Return [x, y] of the center of cell containing provided text 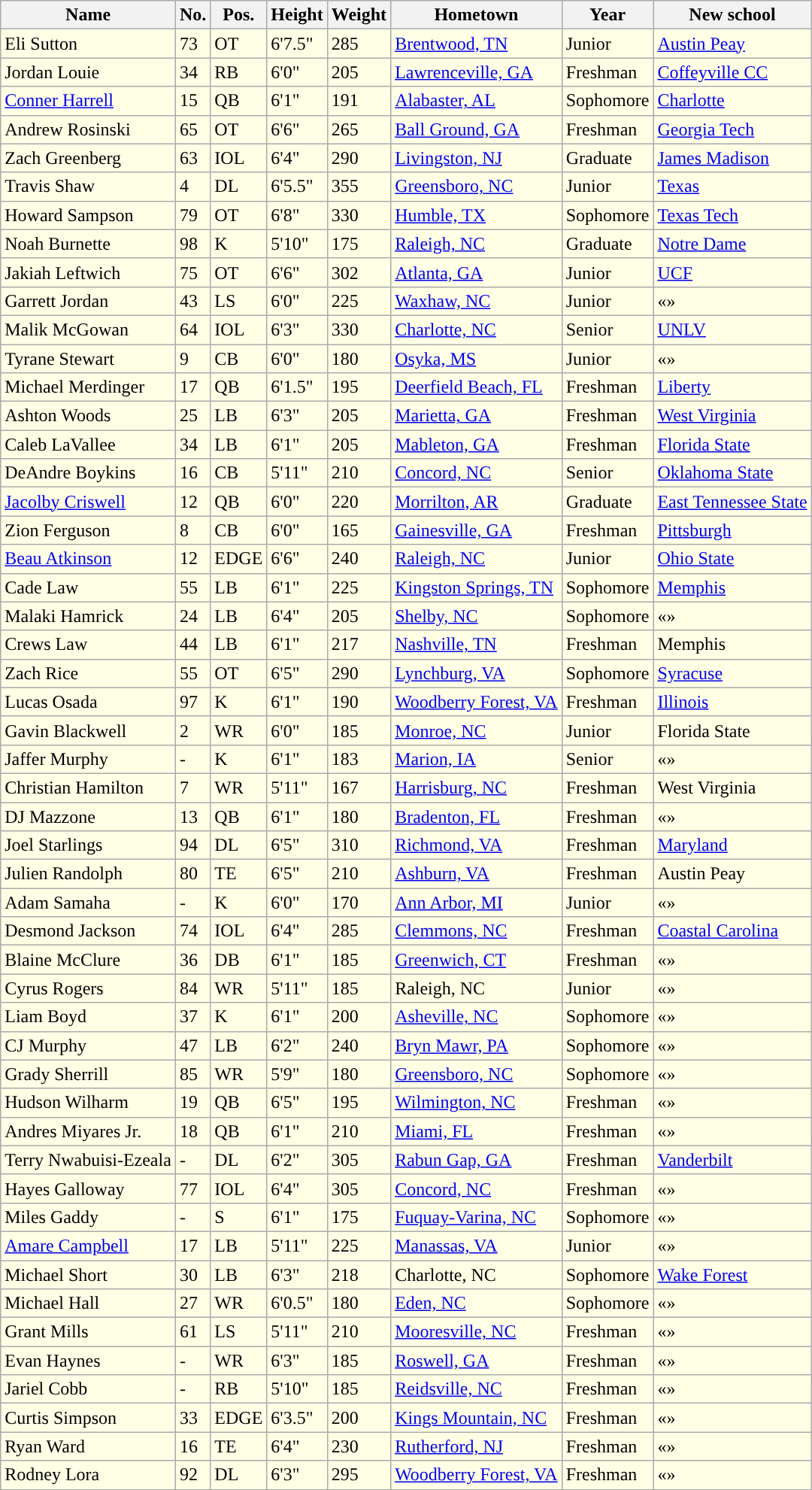
Harrisburg, NC [477, 787]
24 [192, 616]
CJ Murphy [89, 1045]
Texas Tech [732, 215]
Ann Arbor, MI [477, 903]
Richmond, VA [477, 845]
Hayes Galloway [89, 1188]
265 [359, 129]
UCF [732, 272]
Year [607, 15]
Maryland [732, 845]
Nashville, TN [477, 645]
6'1.5" [297, 387]
Lawrenceville, GA [477, 72]
6'7.5" [297, 44]
Ohio State [732, 559]
30 [192, 1275]
7 [192, 787]
Hudson Wilharm [89, 1103]
Julien Randolph [89, 874]
Lucas Osada [89, 702]
Charlotte [732, 101]
Joel Starlings [89, 845]
Michael Hall [89, 1303]
Grady Sherrill [89, 1074]
97 [192, 702]
33 [192, 1418]
Manassas, VA [477, 1246]
Monroe, NC [477, 730]
James Madison [732, 158]
217 [359, 645]
94 [192, 845]
295 [359, 1475]
Zion Ferguson [89, 530]
6'8" [297, 215]
Andres Miyares Jr. [89, 1131]
S [239, 1217]
Coastal Carolina [732, 931]
Humble, TX [477, 215]
Marion, IA [477, 759]
Asheville, NC [477, 1017]
East Tennessee State [732, 502]
98 [192, 244]
Pittsburgh [732, 530]
Marietta, GA [477, 416]
165 [359, 530]
Mableton, GA [477, 445]
Caleb LaVallee [89, 445]
Notre Dame [732, 244]
Rabun Gap, GA [477, 1160]
Travis Shaw [89, 187]
170 [359, 903]
6'3.5" [297, 1418]
New school [732, 15]
Syracuse [732, 673]
Roswell, GA [477, 1361]
Gainesville, GA [477, 530]
Amare Campbell [89, 1246]
Pos. [239, 15]
6'5.5" [297, 187]
79 [192, 215]
Ryan Ward [89, 1446]
Morrilton, AR [477, 502]
Beau Atkinson [89, 559]
37 [192, 1017]
73 [192, 44]
Adam Samaha [89, 903]
Ball Ground, GA [477, 129]
77 [192, 1188]
Weight [359, 15]
Evan Haynes [89, 1361]
Malik McGowan [89, 329]
Coffeyville CC [732, 72]
Grant Mills [89, 1332]
230 [359, 1446]
Wake Forest [732, 1275]
Bryn Mawr, PA [477, 1045]
Wilmington, NC [477, 1103]
Jordan Louie [89, 72]
Clemmons, NC [477, 931]
64 [192, 329]
Miami, FL [477, 1131]
44 [192, 645]
8 [192, 530]
Terry Nwabuisi-Ezeala [89, 1160]
Liberty [732, 387]
Jacolby Criswell [89, 502]
355 [359, 187]
Illinois [732, 702]
191 [359, 101]
Curtis Simpson [89, 1418]
Greenwich, CT [477, 960]
No. [192, 15]
183 [359, 759]
Blaine McClure [89, 960]
310 [359, 845]
Ashburn, VA [477, 874]
85 [192, 1074]
Gavin Blackwell [89, 730]
Zach Greenberg [89, 158]
13 [192, 816]
Mooresville, NC [477, 1332]
Brentwood, TN [477, 44]
Shelby, NC [477, 616]
6'0.5" [297, 1303]
Osyka, MS [477, 359]
Rutherford, NJ [477, 1446]
Tyrane Stewart [89, 359]
5'9" [297, 1074]
92 [192, 1475]
18 [192, 1131]
43 [192, 301]
UNLV [732, 329]
Texas [732, 187]
Oklahoma State [732, 473]
220 [359, 502]
Cyrus Rogers [89, 988]
Kingston Springs, TN [477, 587]
Waxhaw, NC [477, 301]
Christian Hamilton [89, 787]
Miles Gaddy [89, 1217]
Eli Sutton [89, 44]
DB [239, 960]
Alabaster, AL [477, 101]
Jariel Cobb [89, 1389]
84 [192, 988]
167 [359, 787]
Michael Merdinger [89, 387]
Zach Rice [89, 673]
Deerfield Beach, FL [477, 387]
4 [192, 187]
218 [359, 1275]
Fuquay-Varina, NC [477, 1217]
Malaki Hamrick [89, 616]
Hometown [477, 15]
DeAndre Boykins [89, 473]
Andrew Rosinski [89, 129]
Reidsville, NC [477, 1389]
Noah Burnette [89, 244]
63 [192, 158]
Ashton Woods [89, 416]
Georgia Tech [732, 129]
Desmond Jackson [89, 931]
36 [192, 960]
Kings Mountain, NC [477, 1418]
75 [192, 272]
Height [297, 15]
61 [192, 1332]
Rodney Lora [89, 1475]
25 [192, 416]
Michael Short [89, 1275]
65 [192, 129]
Howard Sampson [89, 215]
190 [359, 702]
Eden, NC [477, 1303]
47 [192, 1045]
Lynchburg, VA [477, 673]
Bradenton, FL [477, 816]
19 [192, 1103]
Atlanta, GA [477, 272]
27 [192, 1303]
Livingston, NJ [477, 158]
Vanderbilt [732, 1160]
302 [359, 272]
15 [192, 101]
Name [89, 15]
DJ Mazzone [89, 816]
74 [192, 931]
Garrett Jordan [89, 301]
Conner Harrell [89, 101]
Crews Law [89, 645]
9 [192, 359]
80 [192, 874]
Liam Boyd [89, 1017]
Jakiah Leftwich [89, 272]
Cade Law [89, 587]
Jaffer Murphy [89, 759]
2 [192, 730]
